Scan for the cell matching the given text and deliver its [X, Y] coordinate at center. 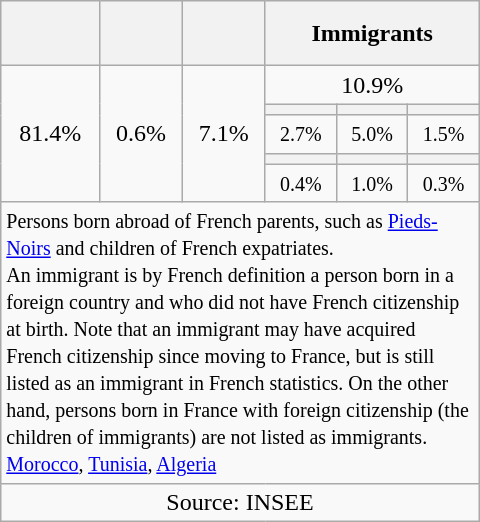
Source: INSEE [240, 502]
81.4% [50, 134]
0.3% [444, 183]
5.0% [372, 134]
1.0% [372, 183]
0.6% [142, 134]
7.1% [224, 134]
1.5% [444, 134]
0.4% [300, 183]
2.7% [300, 134]
Immigrants [372, 34]
10.9% [372, 85]
